Extract the (X, Y) coordinate from the center of the cell holding the provided text.  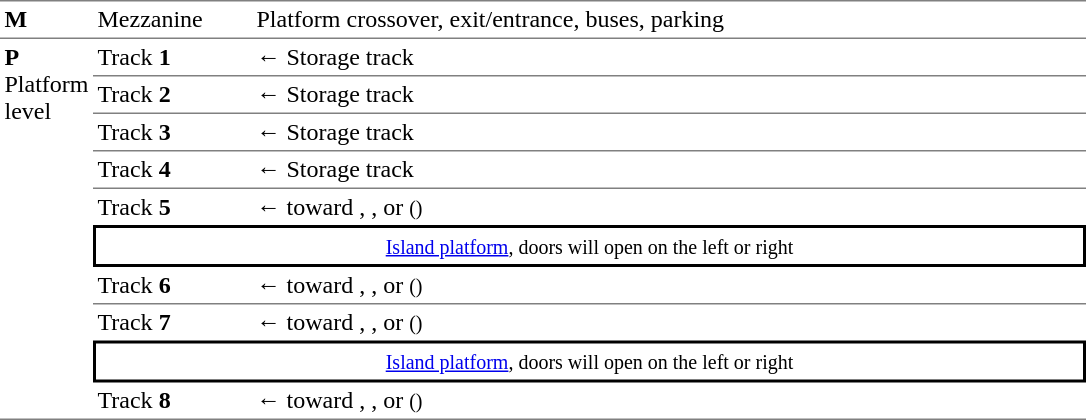
Track 3 (172, 131)
Platform crossover, exit/entrance, buses, parking (669, 19)
Track 1 (172, 57)
M (46, 19)
Track 7 (172, 322)
Track 8 (172, 401)
PPlatform level (46, 229)
Track 2 (172, 94)
Track 5 (172, 207)
Mezzanine (172, 19)
Track 6 (172, 286)
Track 4 (172, 169)
